Locate the cell with the specified text and output its (x, y) center coordinate. 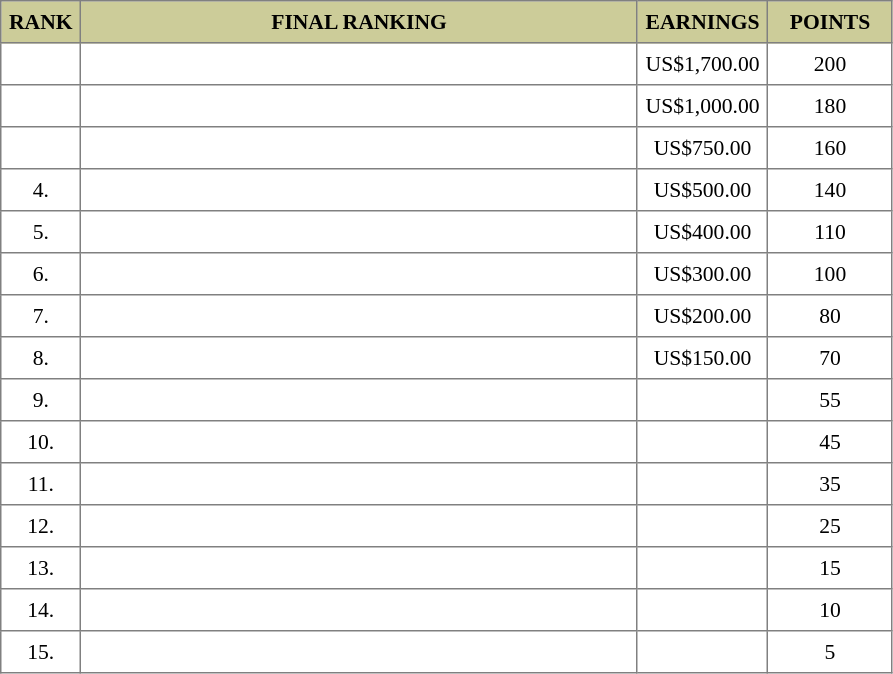
6. (41, 274)
140 (830, 190)
4. (41, 190)
POINTS (830, 22)
US$400.00 (702, 232)
13. (41, 568)
160 (830, 148)
US$500.00 (702, 190)
70 (830, 358)
25 (830, 526)
RANK (41, 22)
200 (830, 64)
5. (41, 232)
10 (830, 610)
11. (41, 484)
US$300.00 (702, 274)
55 (830, 400)
14. (41, 610)
10. (41, 442)
5 (830, 652)
15 (830, 568)
8. (41, 358)
US$150.00 (702, 358)
9. (41, 400)
EARNINGS (702, 22)
35 (830, 484)
110 (830, 232)
180 (830, 106)
12. (41, 526)
US$750.00 (702, 148)
US$1,000.00 (702, 106)
15. (41, 652)
45 (830, 442)
US$1,700.00 (702, 64)
US$200.00 (702, 316)
100 (830, 274)
FINAL RANKING (359, 22)
80 (830, 316)
7. (41, 316)
